Provide the [x, y] coordinate of the cell's center where the given text is located.  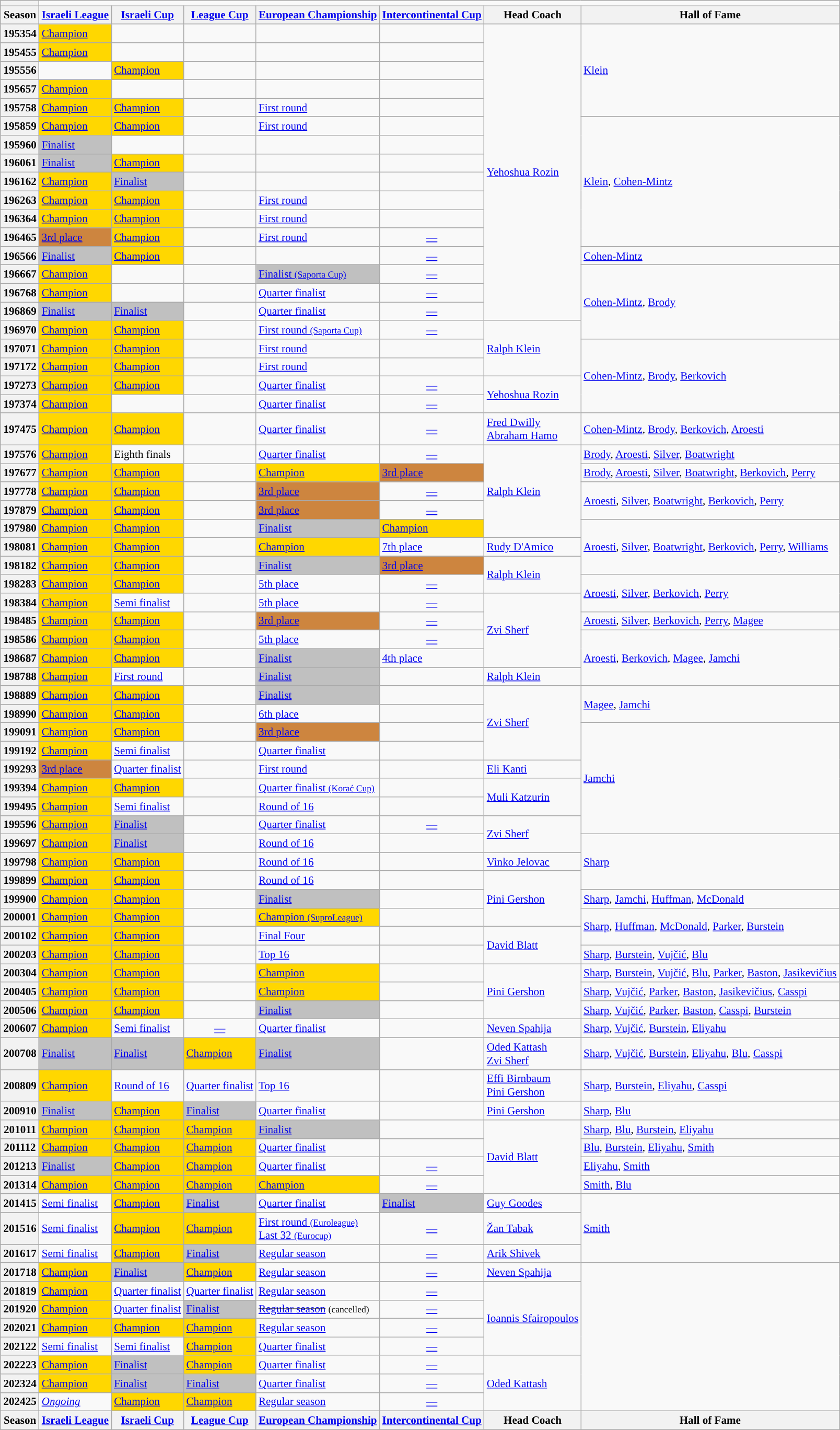
200809 [20, 1085]
Klein [710, 70]
197273 [20, 385]
198485 [20, 621]
Eli Kanti [533, 769]
Cohen-Mintz [710, 255]
Magee, Jamchi [710, 705]
Blu, Burstein, Eliyahu, Smith [710, 1148]
200405 [20, 991]
Cohen-Mintz, Brody, Berkovich, Aroesti [710, 429]
198081 [20, 547]
Finalist (Saporta Cup) [318, 274]
197172 [20, 367]
197071 [20, 348]
201011 [20, 1129]
195859 [20, 125]
Muli Katzurin [533, 797]
198889 [20, 695]
202021 [20, 1328]
197576 [20, 454]
Vinko Jelovac [533, 861]
195354 [20, 33]
Sharp, Jamchi, Huffman, McDonald [710, 899]
Aroesti, Berkovich, Magee, Jamchi [710, 658]
Aroesti, Silver, Berkovich, Perry [710, 593]
199495 [20, 806]
198687 [20, 658]
196162 [20, 182]
201920 [20, 1309]
Final Four [318, 936]
197980 [20, 528]
Aroesti, Silver, Berkovich, Perry, Magee [710, 621]
199596 [20, 825]
Klein, Cohen-Mintz [710, 181]
202122 [20, 1346]
197778 [20, 491]
201718 [20, 1272]
195657 [20, 89]
198788 [20, 676]
Oded KattashZvi Sherf [533, 1054]
Eighth finals [147, 454]
200001 [20, 917]
201415 [20, 1203]
Žan Tabak [533, 1228]
Sharp, Huffman, McDonald, Parker, Burstein [710, 926]
First round (Euroleague)Last 32 (Eurocup) [318, 1228]
Ongoing [75, 1402]
196465 [20, 237]
201112 [20, 1148]
197879 [20, 510]
200304 [20, 973]
198384 [20, 602]
198990 [20, 713]
197677 [20, 472]
199293 [20, 769]
Rudy D'Amico [533, 547]
Sharp [710, 861]
Quarter finalist (Korać Cup) [318, 787]
199899 [20, 880]
195960 [20, 144]
Sharp, Blu [710, 1110]
Jamchi [710, 779]
200708 [20, 1054]
195455 [20, 52]
196869 [20, 312]
197374 [20, 403]
Sharp, Vujčić, Burstein, Eliyahu [710, 1029]
199798 [20, 861]
4th place [432, 658]
201314 [20, 1184]
200910 [20, 1110]
202425 [20, 1402]
195758 [20, 108]
Aroesti, Silver, Boatwright, Berkovich, Perry, Williams [710, 547]
Sharp, Blu, Burstein, Eliyahu [710, 1129]
199900 [20, 899]
Smith [710, 1228]
196768 [20, 293]
Sharp, Vujčić, Parker, Baston, Jasikevičius, Casspi [710, 991]
Sharp, Burstein, Eliyahu, Casspi [710, 1085]
Effi BirnbaumPini Gershon [533, 1085]
Brody, Aroesti, Silver, Boatwright, Berkovich, Perry [710, 472]
199091 [20, 732]
Cohen-Mintz, Brody [710, 302]
198586 [20, 640]
196364 [20, 218]
200203 [20, 954]
202324 [20, 1383]
197475 [20, 429]
Sharp, Burstein, Vujčić, Blu [710, 954]
199192 [20, 751]
201516 [20, 1228]
6th place [318, 713]
198283 [20, 583]
199394 [20, 787]
199697 [20, 843]
Fred DwillyAbraham Hamo [533, 429]
Eliyahu, Smith [710, 1166]
Oded Kattash [533, 1383]
196667 [20, 274]
Ioannis Sfairopoulos [533, 1319]
Arik Shivek [533, 1253]
Regular season (cancelled) [318, 1309]
201213 [20, 1166]
201617 [20, 1253]
Aroesti, Silver, Boatwright, Berkovich, Perry [710, 501]
196970 [20, 329]
Sharp, Vujčić, Parker, Baston, Casspi, Burstein [710, 1010]
Champion (SuproLeague) [318, 917]
First round (Saporta Cup) [318, 329]
196263 [20, 200]
201819 [20, 1291]
Cohen-Mintz, Brody, Berkovich [710, 376]
200607 [20, 1029]
Smith, Blu [710, 1184]
Sharp, Burstein, Vujčić, Blu, Parker, Baston, Jasikevičius [710, 973]
200102 [20, 936]
198182 [20, 566]
196061 [20, 163]
195556 [20, 70]
200506 [20, 1010]
Brody, Aroesti, Silver, Boatwright [710, 454]
7th place [432, 547]
Sharp, Vujčić, Burstein, Eliyahu, Blu, Casspi [710, 1054]
196566 [20, 255]
Guy Goodes [533, 1203]
202223 [20, 1364]
